From the cell containing the given text, extract its center point as (x, y) coordinate. 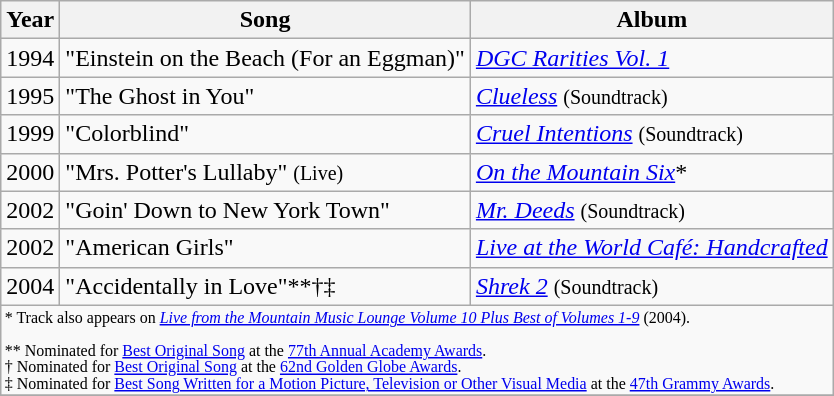
"Accidentally in Love"**†‡ (266, 286)
Clueless (Soundtrack) (652, 96)
Shrek 2 (Soundtrack) (652, 286)
DGC Rarities Vol. 1 (652, 58)
"Colorblind" (266, 134)
"Einstein on the Beach (For an Eggman)" (266, 58)
Mr. Deeds (Soundtrack) (652, 210)
"The Ghost in You" (266, 96)
1999 (30, 134)
2004 (30, 286)
Song (266, 20)
1995 (30, 96)
"Mrs. Potter's Lullaby" (Live) (266, 172)
Cruel Intentions (Soundtrack) (652, 134)
"American Girls" (266, 248)
Year (30, 20)
2000 (30, 172)
On the Mountain Six* (652, 172)
"Goin' Down to New York Town" (266, 210)
1994 (30, 58)
Album (652, 20)
Live at the World Café: Handcrafted (652, 248)
